Scan for the cell matching the given text and deliver its (x, y) coordinate at center. 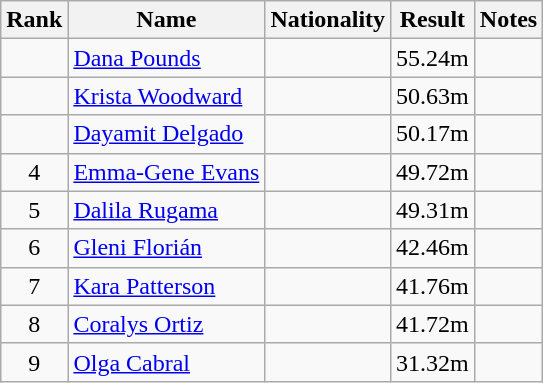
7 (34, 286)
Krista Woodward (166, 96)
50.17m (433, 134)
8 (34, 324)
31.32m (433, 362)
Nationality (328, 20)
49.31m (433, 210)
Result (433, 20)
41.72m (433, 324)
Coralys Ortiz (166, 324)
Kara Patterson (166, 286)
Dana Pounds (166, 58)
Dalila Rugama (166, 210)
9 (34, 362)
Emma-Gene Evans (166, 172)
Rank (34, 20)
41.76m (433, 286)
Dayamit Delgado (166, 134)
Name (166, 20)
Olga Cabral (166, 362)
50.63m (433, 96)
49.72m (433, 172)
42.46m (433, 248)
6 (34, 248)
Notes (508, 20)
55.24m (433, 58)
5 (34, 210)
Gleni Florián (166, 248)
4 (34, 172)
